Identify which cell holds the provided text, then report its [x, y] central coordinate. 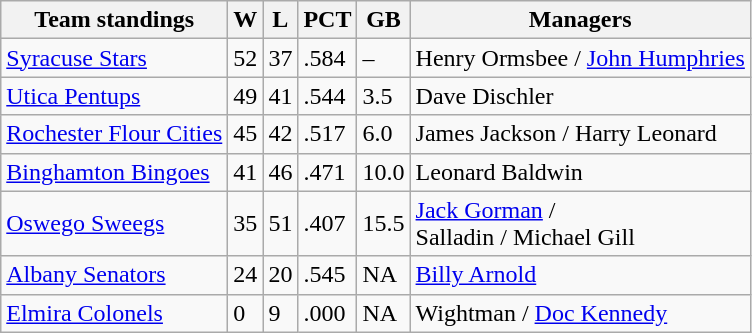
24 [246, 275]
9 [280, 313]
35 [246, 224]
37 [280, 58]
Elmira Colonels [114, 313]
.544 [328, 96]
Billy Arnold [580, 275]
51 [280, 224]
46 [280, 172]
Leonard Baldwin [580, 172]
GB [384, 20]
45 [246, 134]
.517 [328, 134]
20 [280, 275]
.000 [328, 313]
6.0 [384, 134]
James Jackson / Harry Leonard [580, 134]
Rochester Flour Cities [114, 134]
15.5 [384, 224]
10.0 [384, 172]
.584 [328, 58]
W [246, 20]
.407 [328, 224]
Oswego Sweegs [114, 224]
52 [246, 58]
Albany Senators [114, 275]
3.5 [384, 96]
– [384, 58]
Jack Gorman /Salladin / Michael Gill [580, 224]
Dave Dischler [580, 96]
Team standings [114, 20]
PCT [328, 20]
Utica Pentups [114, 96]
Henry Ormsbee / John Humphries [580, 58]
L [280, 20]
Syracuse Stars [114, 58]
49 [246, 96]
0 [246, 313]
.545 [328, 275]
Managers [580, 20]
Wightman / Doc Kennedy [580, 313]
.471 [328, 172]
Binghamton Bingoes [114, 172]
42 [280, 134]
